Locate the cell with the specified text and output its (x, y) center coordinate. 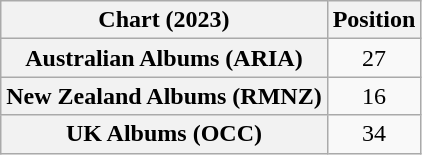
34 (374, 134)
New Zealand Albums (RMNZ) (164, 96)
UK Albums (OCC) (164, 134)
Australian Albums (ARIA) (164, 58)
Position (374, 20)
16 (374, 96)
Chart (2023) (164, 20)
27 (374, 58)
